Output the (x, y) coordinate of the center of the cell containing the given text.  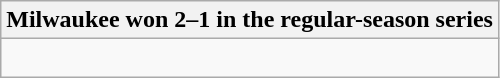
Milwaukee won 2–1 in the regular-season series (250, 20)
